Determine the [X, Y] coordinate at the center of the cell enclosing the given text.  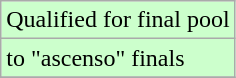
Qualified for final pool [118, 20]
to "ascenso" finals [118, 58]
